Extract the (X, Y) coordinate from the center of the cell holding the provided text.  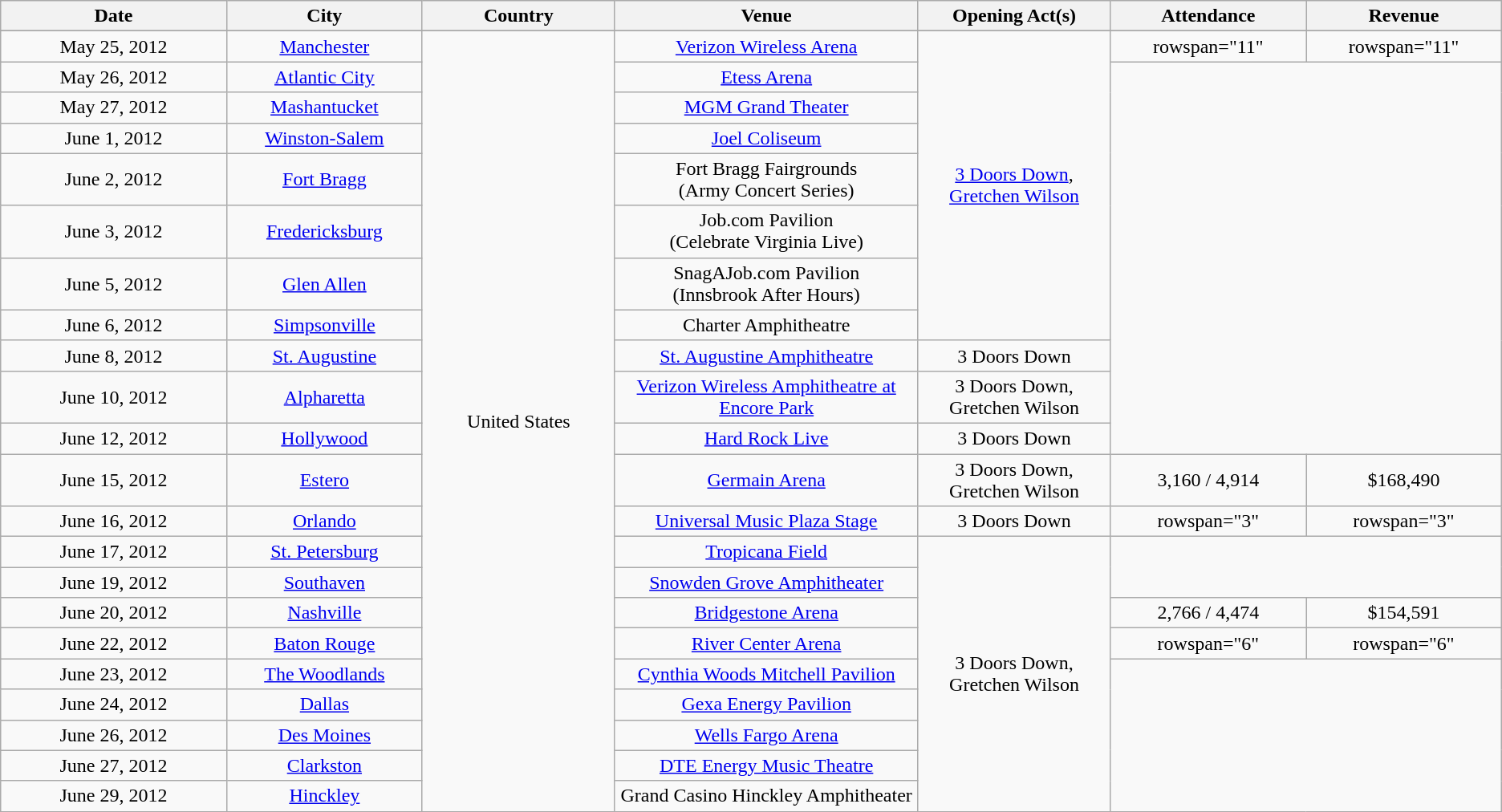
Clarkston (324, 765)
Snowden Grove Amphitheater (766, 583)
Etess Arena (766, 77)
$168,490 (1404, 480)
Revenue (1404, 16)
Date (114, 16)
June 20, 2012 (114, 613)
Venue (766, 16)
Baton Rouge (324, 644)
Glen Allen (324, 284)
June 2, 2012 (114, 180)
The Woodlands (324, 674)
June 27, 2012 (114, 765)
June 10, 2012 (114, 396)
June 5, 2012 (114, 284)
Hollywood (324, 438)
May 26, 2012 (114, 77)
Winston-Salem (324, 138)
City (324, 16)
June 3, 2012 (114, 231)
Gexa Energy Pavilion (766, 704)
June 16, 2012 (114, 522)
Job.com Pavilion(Celebrate Virginia Live) (766, 231)
Germain Arena (766, 480)
Attendance (1208, 16)
Grand Casino Hinckley Amphitheater (766, 796)
Simpsonville (324, 325)
June 29, 2012 (114, 796)
St. Petersburg (324, 552)
June 15, 2012 (114, 480)
MGM Grand Theater (766, 108)
St. Augustine Amphitheatre (766, 355)
Universal Music Plaza Stage (766, 522)
Opening Act(s) (1014, 16)
Country (518, 16)
River Center Arena (766, 644)
Des Moines (324, 735)
DTE Energy Music Theatre (766, 765)
Dallas (324, 704)
Alpharetta (324, 396)
Orlando (324, 522)
June 19, 2012 (114, 583)
June 26, 2012 (114, 735)
Tropicana Field (766, 552)
June 17, 2012 (114, 552)
Bridgestone Arena (766, 613)
June 22, 2012 (114, 644)
June 24, 2012 (114, 704)
Wells Fargo Arena (766, 735)
United States (518, 421)
3,160 / 4,914 (1208, 480)
Verizon Wireless Arena (766, 47)
SnagAJob.com Pavilion(Innsbrook After Hours) (766, 284)
Southaven (324, 583)
June 8, 2012 (114, 355)
Hard Rock Live (766, 438)
Verizon Wireless Amphitheatre at Encore Park (766, 396)
June 6, 2012 (114, 325)
June 1, 2012 (114, 138)
2,766 / 4,474 (1208, 613)
Mashantucket (324, 108)
Manchester (324, 47)
Fort Bragg (324, 180)
Atlantic City (324, 77)
Joel Coliseum (766, 138)
Nashville (324, 613)
Hinckley (324, 796)
Cynthia Woods Mitchell Pavilion (766, 674)
St. Augustine (324, 355)
May 27, 2012 (114, 108)
Charter Amphitheatre (766, 325)
Fort Bragg Fairgrounds(Army Concert Series) (766, 180)
Estero (324, 480)
June 12, 2012 (114, 438)
$154,591 (1404, 613)
Fredericksburg (324, 231)
June 23, 2012 (114, 674)
May 25, 2012 (114, 47)
